Return (x, y) of the center of cell containing provided text 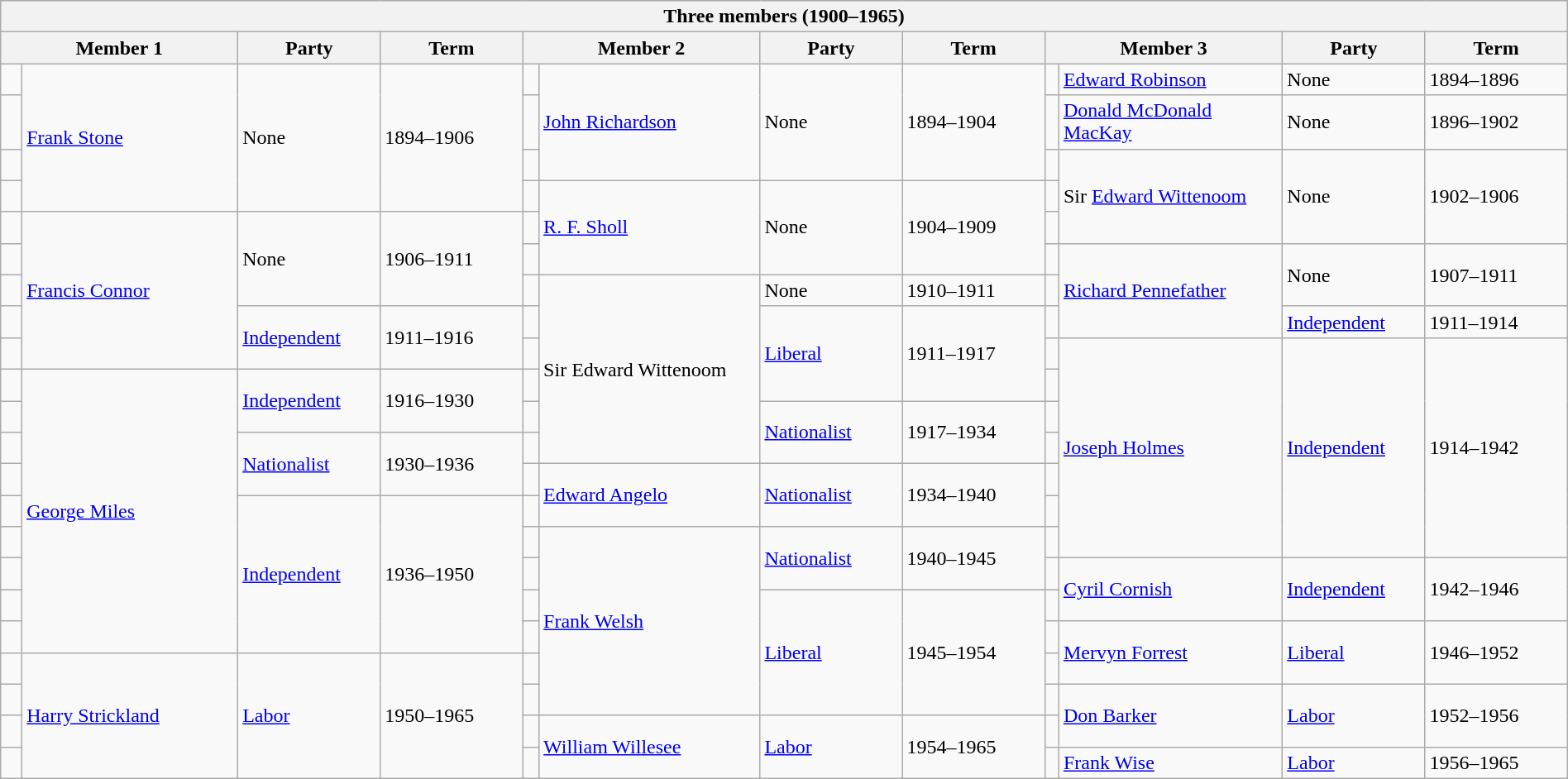
1930–1936 (452, 464)
1917–1934 (973, 432)
1952–1956 (1496, 715)
George Miles (131, 511)
Harry Strickland (131, 715)
1945–1954 (973, 652)
Member 2 (642, 48)
1950–1965 (452, 715)
Mervyn Forrest (1170, 652)
1911–1917 (973, 353)
1904–1909 (973, 227)
1894–1896 (1496, 79)
1911–1914 (1496, 322)
Joseph Holmes (1170, 447)
1907–1911 (1496, 275)
1902–1906 (1496, 196)
Cyril Cornish (1170, 590)
Don Barker (1170, 715)
Frank Stone (131, 137)
Donald McDonald MacKay (1170, 122)
R. F. Sholl (650, 227)
Three members (1900–1965) (784, 17)
Edward Angelo (650, 495)
1936–1950 (452, 574)
1954–1965 (973, 747)
1894–1906 (452, 137)
Francis Connor (131, 290)
1911–1916 (452, 337)
1914–1942 (1496, 447)
1946–1952 (1496, 652)
Member 3 (1164, 48)
Frank Welsh (650, 621)
1916–1930 (452, 400)
1906–1911 (452, 259)
1942–1946 (1496, 590)
Frank Wise (1170, 762)
1940–1945 (973, 558)
1896–1902 (1496, 122)
1894–1904 (973, 122)
Richard Pennefather (1170, 290)
1934–1940 (973, 495)
1956–1965 (1496, 762)
Member 1 (119, 48)
John Richardson (650, 122)
William Willesee (650, 747)
1910–1911 (973, 290)
Edward Robinson (1170, 79)
